From the cell containing the given text, extract its center point as (X, Y) coordinate. 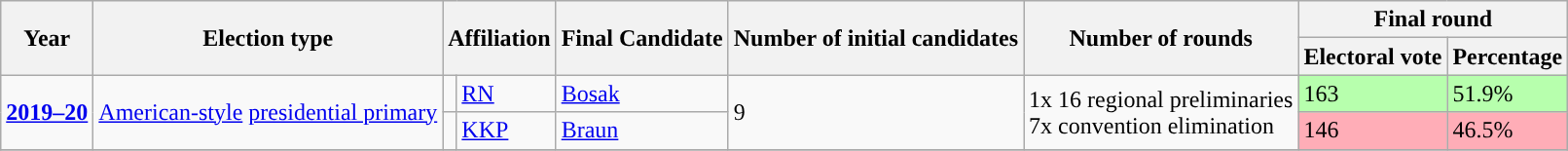
Final round (1433, 19)
46.5% (1508, 131)
146 (1372, 131)
Final Candidate (642, 38)
Electoral vote (1372, 57)
American-style presidential primary (269, 112)
Affiliation (499, 38)
Braun (642, 131)
2019–20 (47, 112)
1x 16 regional preliminaries 7x convention elimination (1161, 112)
163 (1372, 94)
Bosak (642, 94)
RN (506, 94)
KKP (506, 131)
Number of rounds (1161, 38)
Election type (269, 38)
Percentage (1508, 57)
Year (47, 38)
9 (876, 112)
Number of initial candidates (876, 38)
51.9% (1508, 94)
